Output the (x, y) coordinate of the center of the cell containing the given text.  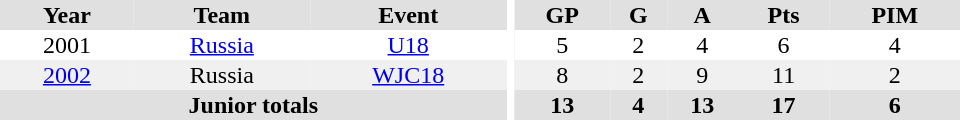
G (638, 15)
PIM (895, 15)
8 (562, 75)
11 (784, 75)
Event (408, 15)
Junior totals (254, 105)
17 (784, 105)
9 (702, 75)
Pts (784, 15)
5 (562, 45)
2001 (67, 45)
A (702, 15)
Year (67, 15)
WJC18 (408, 75)
Team (222, 15)
2002 (67, 75)
GP (562, 15)
U18 (408, 45)
